Output the [x, y] coordinate of the center of the cell containing the given text.  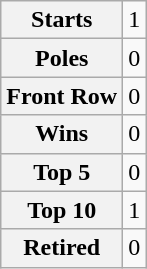
Starts [62, 20]
Top 10 [62, 210]
Top 5 [62, 172]
Retired [62, 248]
Poles [62, 58]
Front Row [62, 96]
Wins [62, 134]
